From the cell containing the given text, extract its center point as (x, y) coordinate. 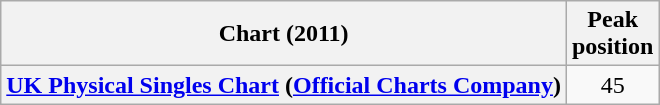
UK Physical Singles Chart (Official Charts Company) (284, 85)
Chart (2011) (284, 34)
45 (612, 85)
Peakposition (612, 34)
